Capture the cell that displays the provided text and extract its (x, y) central coordinate. 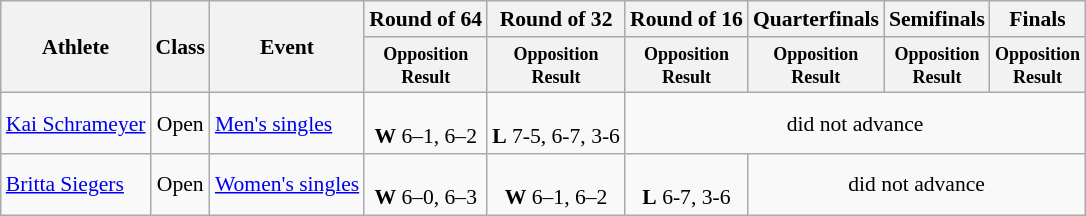
Round of 64 (426, 19)
Round of 16 (686, 19)
Men's singles (287, 124)
L 7-5, 6-7, 3-6 (556, 124)
Quarterfinals (816, 19)
Event (287, 47)
Kai Schrameyer (76, 124)
Britta Siegers (76, 184)
Women's singles (287, 184)
W 6–0, 6–3 (426, 184)
Athlete (76, 47)
Finals (1038, 19)
Semifinals (937, 19)
L 6-7, 3-6 (686, 184)
Round of 32 (556, 19)
Class (180, 47)
